For the text-containing cell, return its midpoint in [X, Y] coordinate format. 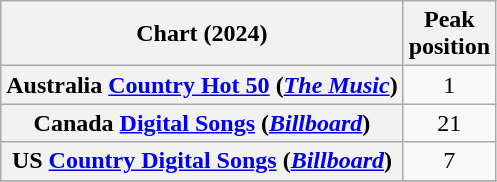
21 [449, 123]
Australia Country Hot 50 (The Music) [202, 85]
Peakposition [449, 34]
US Country Digital Songs (Billboard) [202, 161]
1 [449, 85]
Canada Digital Songs (Billboard) [202, 123]
7 [449, 161]
Chart (2024) [202, 34]
